Provide the (X, Y) coordinate of the cell's center where the given text is located.  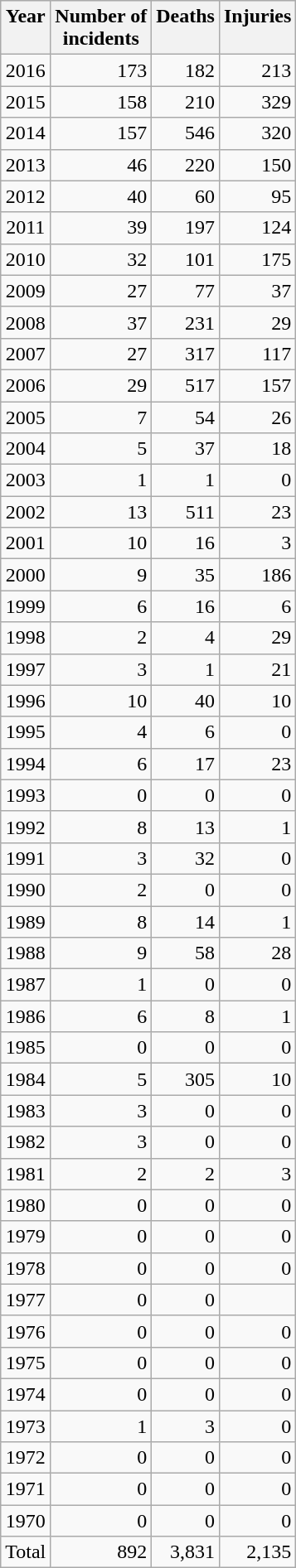
Total (26, 1552)
1977 (26, 1300)
231 (186, 322)
892 (101, 1552)
210 (186, 102)
175 (257, 259)
546 (186, 133)
2010 (26, 259)
2016 (26, 70)
101 (186, 259)
1978 (26, 1268)
1997 (26, 669)
17 (186, 764)
1974 (26, 1394)
2009 (26, 291)
2013 (26, 165)
2005 (26, 417)
2000 (26, 575)
2007 (26, 354)
95 (257, 196)
58 (186, 953)
1996 (26, 701)
28 (257, 953)
60 (186, 196)
1990 (26, 890)
213 (257, 70)
Year (26, 28)
1986 (26, 1016)
1982 (26, 1142)
1999 (26, 606)
2015 (26, 102)
2003 (26, 480)
1994 (26, 764)
46 (101, 165)
124 (257, 228)
35 (186, 575)
3,831 (186, 1552)
39 (101, 228)
1991 (26, 858)
317 (186, 354)
158 (101, 102)
1998 (26, 638)
18 (257, 449)
320 (257, 133)
2008 (26, 322)
1972 (26, 1458)
26 (257, 417)
1993 (26, 795)
1989 (26, 922)
117 (257, 354)
1980 (26, 1205)
2011 (26, 228)
2012 (26, 196)
2014 (26, 133)
197 (186, 228)
2001 (26, 543)
54 (186, 417)
1992 (26, 827)
150 (257, 165)
1987 (26, 985)
1985 (26, 1048)
220 (186, 165)
Injuries (257, 28)
1995 (26, 732)
1988 (26, 953)
2006 (26, 385)
186 (257, 575)
1981 (26, 1174)
1984 (26, 1079)
517 (186, 385)
1971 (26, 1489)
1979 (26, 1237)
511 (186, 512)
173 (101, 70)
2004 (26, 449)
2,135 (257, 1552)
1976 (26, 1331)
77 (186, 291)
329 (257, 102)
Deaths (186, 28)
305 (186, 1079)
1975 (26, 1363)
14 (186, 922)
2002 (26, 512)
7 (101, 417)
182 (186, 70)
1983 (26, 1111)
1973 (26, 1426)
21 (257, 669)
1970 (26, 1521)
Number ofincidents (101, 28)
